Find where the given text appears and provide that cell's center as (X, Y) coordinate. 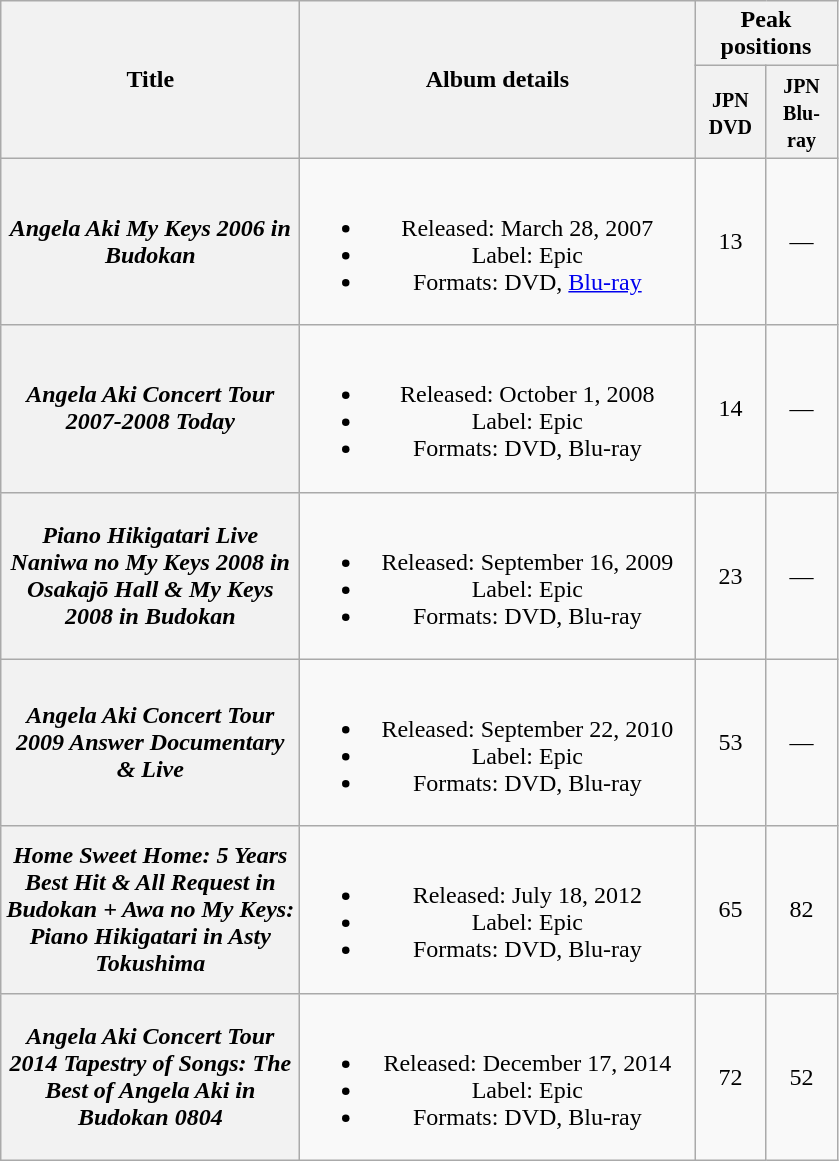
Angela Aki Concert Tour 2014 Tapestry of Songs: The Best of Angela Aki in Budokan 0804 (150, 1076)
Released: July 18, 2012 Label: EpicFormats: DVD, Blu-ray (498, 910)
14 (730, 408)
Peak positions (766, 34)
Album details (498, 80)
Released: October 1, 2008 Label: EpicFormats: DVD, Blu-ray (498, 408)
Home Sweet Home: 5 Years Best Hit & All Request in Budokan + Awa no My Keys: Piano Hikigatari in Asty Tokushima (150, 910)
JPN DVD (730, 112)
65 (730, 910)
23 (730, 576)
Piano Hikigatari Live Naniwa no My Keys 2008 in Osakajō Hall & My Keys 2008 in Budokan (150, 576)
Released: September 22, 2010 Label: EpicFormats: DVD, Blu-ray (498, 742)
82 (802, 910)
Angela Aki My Keys 2006 in Budokan (150, 242)
Title (150, 80)
13 (730, 242)
Released: March 28, 2007 Label: EpicFormats: DVD, Blu-ray (498, 242)
Released: December 17, 2014 Label: EpicFormats: DVD, Blu-ray (498, 1076)
Released: September 16, 2009 Label: EpicFormats: DVD, Blu-ray (498, 576)
72 (730, 1076)
Angela Aki Concert Tour 2007-2008 Today (150, 408)
Angela Aki Concert Tour 2009 Answer Documentary & Live (150, 742)
JPN Blu-ray (802, 112)
53 (730, 742)
52 (802, 1076)
